Search for the cell housing the specified text and yield its [x, y] center coordinate. 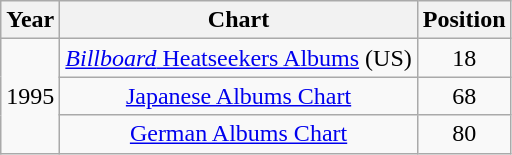
Japanese Albums Chart [238, 96]
Billboard Heatseekers Albums (US) [238, 58]
Chart [238, 20]
18 [464, 58]
1995 [30, 96]
80 [464, 134]
68 [464, 96]
Position [464, 20]
German Albums Chart [238, 134]
Year [30, 20]
